Provide the (x, y) coordinate of the cell's center where the given text is located.  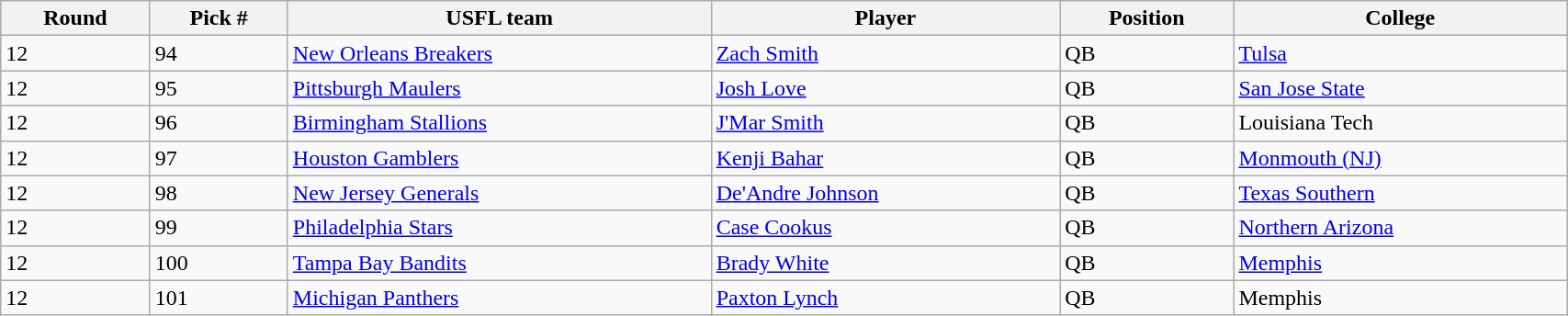
101 (219, 298)
Paxton Lynch (886, 298)
Northern Arizona (1400, 228)
Position (1146, 18)
USFL team (500, 18)
Texas Southern (1400, 193)
96 (219, 123)
De'Andre Johnson (886, 193)
Pick # (219, 18)
Zach Smith (886, 53)
Josh Love (886, 88)
Tampa Bay Bandits (500, 263)
J'Mar Smith (886, 123)
Houston Gamblers (500, 158)
San Jose State (1400, 88)
Louisiana Tech (1400, 123)
Brady White (886, 263)
Player (886, 18)
Tulsa (1400, 53)
Birmingham Stallions (500, 123)
99 (219, 228)
97 (219, 158)
New Jersey Generals (500, 193)
College (1400, 18)
Philadelphia Stars (500, 228)
Michigan Panthers (500, 298)
Kenji Bahar (886, 158)
98 (219, 193)
Case Cookus (886, 228)
Round (75, 18)
Pittsburgh Maulers (500, 88)
Monmouth (NJ) (1400, 158)
100 (219, 263)
94 (219, 53)
New Orleans Breakers (500, 53)
95 (219, 88)
